Scan for the cell matching the given text and deliver its [x, y] coordinate at center. 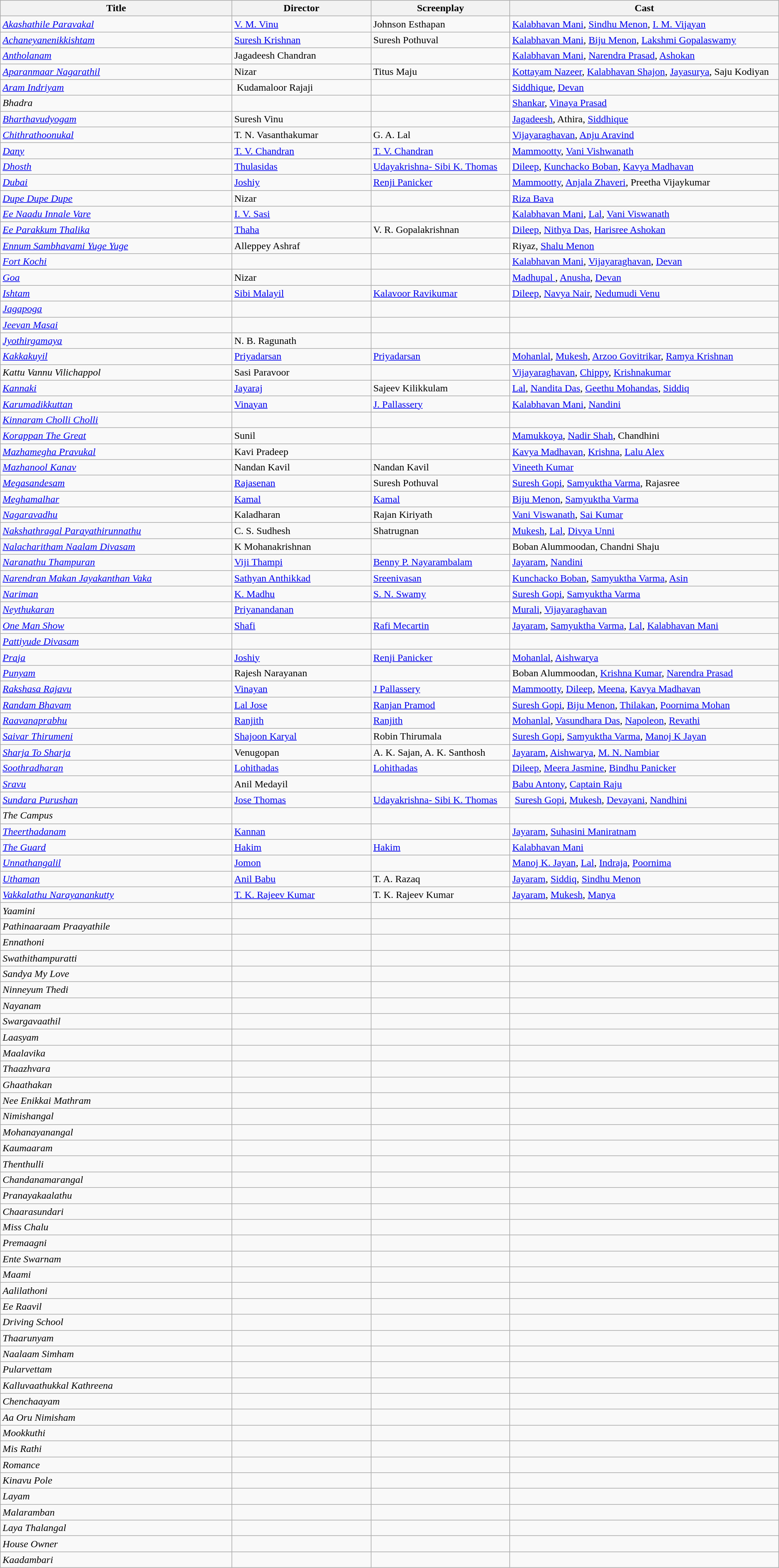
Jagadeesh Chandran [301, 56]
Sathyan Anthikkad [301, 578]
Achaneyanenikkishtam [117, 40]
Sharja To Sharja [117, 752]
Megasandesam [117, 483]
Biju Menon, Samyuktha Varma [644, 499]
Meghamalhar [117, 499]
Shajoon Karyal [301, 737]
Kalabhavan Mani, Vijayaraghavan, Devan [644, 262]
Dhosth [117, 166]
Kalabhavan Mani, Sindhu Menon, I. M. Vijayan [644, 24]
Robin Thirumala [440, 737]
Goa [117, 277]
Ghaathakan [117, 1085]
Kudamaloor Rajaji [301, 87]
Riza Bava [644, 198]
Thenthulli [117, 1164]
Jayaram, Siddiq, Sindhu Menon [644, 879]
Lal, Nandita Das, Geethu Mohandas, Siddiq [644, 388]
Antholanam [117, 56]
The Guard [117, 847]
Mammootty, Anjala Zhaveri, Preetha Vijaykumar [644, 182]
Title [117, 8]
I. V. Sasi [301, 214]
Ee Raavil [117, 1306]
Jagapoga [117, 309]
Laya Thalangal [117, 1528]
Nalacharitham Naalam Divasam [117, 547]
Director [301, 8]
Swargavaathil [117, 1021]
Jagadeesh, Athira, Siddhique [644, 119]
Mammootty, Dileep, Meena, Kavya Madhavan [644, 689]
Swathithampuratti [117, 958]
Ishtam [117, 293]
Suresh Gopi, Mukesh, Devayani, Nandhini [644, 800]
Sajeev Kilikkulam [440, 388]
Dany [117, 151]
Randam Bhavam [117, 705]
Pattiyude Divasam [117, 641]
G. A. Lal [440, 135]
Rajasenan [301, 483]
Mohanlal, Vasundhara Das, Napoleon, Revathi [644, 721]
Sasi Paravoor [301, 372]
Riyaz, Shalu Menon [644, 246]
Chithrathoonukal [117, 135]
Praja [117, 657]
Nee Enikkai Mathram [117, 1101]
Nakshathragal Parayathirunnathu [117, 531]
Vakkalathu Narayanankutty [117, 895]
Mohanayanangal [117, 1132]
Priyanandanan [301, 610]
Ee Parakkum Thalika [117, 230]
Boban Alummoodan, Krishna Kumar, Narendra Prasad [644, 673]
Nagaravadhu [117, 515]
Laasyam [117, 1037]
Kunchacko Boban, Samyuktha Varma, Asin [644, 578]
Dileep, Nithya Das, Harisree Ashokan [644, 230]
Ennathoni [117, 942]
Korappan The Great [117, 435]
Punyam [117, 673]
Miss Chalu [117, 1227]
Bharthavudyogam [117, 119]
V. M. Vinu [301, 24]
Pularvettam [117, 1370]
K Mohanakrishnan [301, 547]
Kinnaram Cholli Cholli [117, 420]
Uthaman [117, 879]
Ente Swarnam [117, 1259]
Malaramban [117, 1512]
Sibi Malayil [301, 293]
Vineeth Kumar [644, 467]
Rakshasa Rajavu [117, 689]
Nimishangal [117, 1116]
Chandanamarangal [117, 1180]
Venugopan [301, 752]
A. K. Sajan, A. K. Santhosh [440, 752]
Mohanlal, Mukesh, Arzoo Govitrikar, Ramya Krishnan [644, 356]
T. A. Razaq [440, 879]
V. R. Gopalakrishnan [440, 230]
Kalluvaathukkal Kathreena [117, 1385]
Kannan [301, 831]
Dupe Dupe Dupe [117, 198]
Mazhamegha Pravukal [117, 451]
Madhupal , Anusha, Devan [644, 277]
Screenplay [440, 8]
Nayanam [117, 1006]
Alleppey Ashraf [301, 246]
Kavya Madhavan, Krishna, Lalu Alex [644, 451]
Viji Thampi [301, 562]
Driving School [117, 1322]
Thaarunyam [117, 1338]
Suresh Vinu [301, 119]
Jayaram, Mukesh, Manya [644, 895]
Siddhique, Devan [644, 87]
Suresh Gopi, Samyuktha Varma, Manoj K Jayan [644, 737]
Mukesh, Lal, Divya Unni [644, 531]
Aalilathoni [117, 1291]
Jayaraj [301, 388]
Theerthadanam [117, 831]
Suresh Gopi, Samyuktha Varma [644, 594]
J Pallassery [440, 689]
Vijayaraghavan, Chippy, Krishnakumar [644, 372]
Aparanmaar Nagarathil [117, 72]
Layam [117, 1496]
Suresh Gopi, Samyuktha Varma, Rajasree [644, 483]
J. Pallassery [440, 404]
Aram Indriyam [117, 87]
Saivar Thirumeni [117, 737]
Chaarasundari [117, 1212]
Sundara Purushan [117, 800]
Aa Oru Nimisham [117, 1417]
Vani Viswanath, Sai Kumar [644, 515]
Kalabhavan Mani, Narendra Prasad, Ashokan [644, 56]
Kattu Vannu Vilichappol [117, 372]
N. B. Ragunath [301, 341]
Jayaram, Nandini [644, 562]
Jomon [301, 863]
Shatrugnan [440, 531]
Kaumaaram [117, 1148]
Sravu [117, 784]
Thulasidas [301, 166]
Benny P. Nayarambalam [440, 562]
Murali, Vijayaraghavan [644, 610]
Kakkakuyil [117, 356]
Kalavoor Ravikumar [440, 293]
Manoj K. Jayan, Lal, Indraja, Poornima [644, 863]
Titus Maju [440, 72]
Kalabhavan Mani, Biju Menon, Lakshmi Gopalaswamy [644, 40]
Unnathangalil [117, 863]
Sreenivasan [440, 578]
Naalaam Simham [117, 1354]
Cast [644, 8]
One Man Show [117, 626]
Lal Jose [301, 705]
K. Madhu [301, 594]
Premaagni [117, 1243]
Anil Babu [301, 879]
Pranayakaalathu [117, 1195]
Kalabhavan Mani [644, 847]
Mamukkoya, Nadir Shah, Chandhini [644, 435]
Thaazhvara [117, 1069]
Suresh Gopi, Biju Menon, Thilakan, Poornima Mohan [644, 705]
Maami [117, 1275]
Maalavika [117, 1053]
Vijayaraghavan, Anju Aravind [644, 135]
Ranjan Pramod [440, 705]
Kalabhavan Mani, Nandini [644, 404]
Kaadambari [117, 1560]
Rafi Mecartin [440, 626]
Suresh Krishnan [301, 40]
Rajesh Narayanan [301, 673]
Akashathile Paravakal [117, 24]
Jyothirgamaya [117, 341]
Shafi [301, 626]
Pathinaaraam Praayathile [117, 926]
Jayaram, Samyuktha Varma, Lal, Kalabhavan Mani [644, 626]
Romance [117, 1464]
Fort Kochi [117, 262]
Jose Thomas [301, 800]
Mazhanool Kanav [117, 467]
T. N. Vasanthakumar [301, 135]
Kaladharan [301, 515]
Mookkuthi [117, 1433]
Raavanaprabhu [117, 721]
Naranathu Thampuran [117, 562]
Babu Antony, Captain Raju [644, 784]
Karumadikkuttan [117, 404]
Kavi Pradeep [301, 451]
The Campus [117, 816]
Mohanlal, Aishwarya [644, 657]
S. N. Swamy [440, 594]
Johnson Esthapan [440, 24]
Bhadra [117, 103]
Kalabhavan Mani, Lal, Vani Viswanath [644, 214]
Kannaki [117, 388]
Ee Naadu Innale Vare [117, 214]
Soothradharan [117, 768]
Sunil [301, 435]
Dileep, Kunchacko Boban, Kavya Madhavan [644, 166]
House Owner [117, 1544]
Neythukaran [117, 610]
Mis Rathi [117, 1449]
Ennum Sambhavami Yuge Yuge [117, 246]
Jayaram, Suhasini Maniratnam [644, 831]
Dubai [117, 182]
Ninneyum Thedi [117, 990]
Sandya My Love [117, 974]
Jeevan Masai [117, 325]
Chenchaayam [117, 1401]
C. S. Sudhesh [301, 531]
Dileep, Navya Nair, Nedumudi Venu [644, 293]
Yaamini [117, 910]
Dileep, Meera Jasmine, Bindhu Panicker [644, 768]
Thaha [301, 230]
Kinavu Pole [117, 1481]
Shankar, Vinaya Prasad [644, 103]
Narendran Makan Jayakanthan Vaka [117, 578]
Mammootty, Vani Vishwanath [644, 151]
Boban Alummoodan, Chandni Shaju [644, 547]
Jayaram, Aishwarya, M. N. Nambiar [644, 752]
Rajan Kiriyath [440, 515]
Kottayam Nazeer, Kalabhavan Shajon, Jayasurya, Saju Kodiyan [644, 72]
Anil Medayil [301, 784]
Nariman [117, 594]
